Identify which cell holds the provided text, then report its (X, Y) central coordinate. 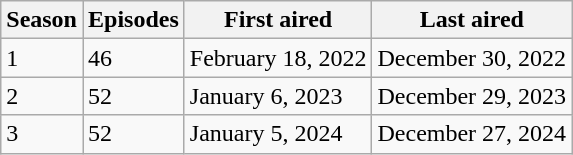
February 18, 2022 (278, 58)
2 (42, 96)
1 (42, 58)
3 (42, 134)
December 27, 2024 (472, 134)
First aired (278, 20)
Season (42, 20)
January 5, 2024 (278, 134)
46 (133, 58)
Last aired (472, 20)
January 6, 2023 (278, 96)
Episodes (133, 20)
December 29, 2023 (472, 96)
December 30, 2022 (472, 58)
